Return the [X, Y] coordinate for the center point of the cell that contains the specified text.  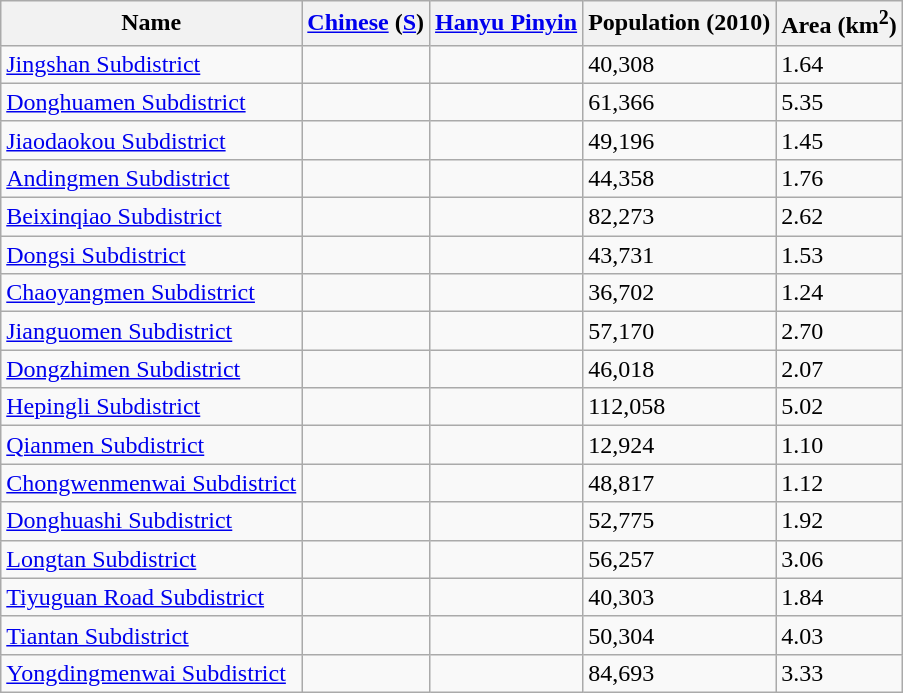
Chinese (S) [366, 24]
1.92 [840, 521]
50,304 [680, 635]
Chaoyangmen Subdistrict [152, 293]
1.24 [840, 293]
Longtan Subdistrict [152, 559]
Tiantan Subdistrict [152, 635]
Donghuashi Subdistrict [152, 521]
Tiyuguan Road Subdistrict [152, 597]
1.45 [840, 140]
Area (km2) [840, 24]
Dongsi Subdistrict [152, 255]
84,693 [680, 673]
43,731 [680, 255]
Qianmen Subdistrict [152, 445]
2.07 [840, 369]
40,303 [680, 597]
2.70 [840, 331]
Jiaodaokou Subdistrict [152, 140]
2.62 [840, 217]
44,358 [680, 178]
52,775 [680, 521]
3.06 [840, 559]
49,196 [680, 140]
112,058 [680, 407]
Hanyu Pinyin [506, 24]
36,702 [680, 293]
56,257 [680, 559]
1.64 [840, 64]
Name [152, 24]
57,170 [680, 331]
5.35 [840, 102]
Jianguomen Subdistrict [152, 331]
5.02 [840, 407]
Hepingli Subdistrict [152, 407]
1.10 [840, 445]
82,273 [680, 217]
4.03 [840, 635]
Population (2010) [680, 24]
Yongdingmenwai Subdistrict [152, 673]
Dongzhimen Subdistrict [152, 369]
40,308 [680, 64]
Andingmen Subdistrict [152, 178]
Jingshan Subdistrict [152, 64]
Beixinqiao Subdistrict [152, 217]
12,924 [680, 445]
1.53 [840, 255]
61,366 [680, 102]
1.76 [840, 178]
48,817 [680, 483]
46,018 [680, 369]
1.84 [840, 597]
3.33 [840, 673]
1.12 [840, 483]
Donghuamen Subdistrict [152, 102]
Chongwenmenwai Subdistrict [152, 483]
